Find where the given text appears and provide that cell's center as [X, Y] coordinate. 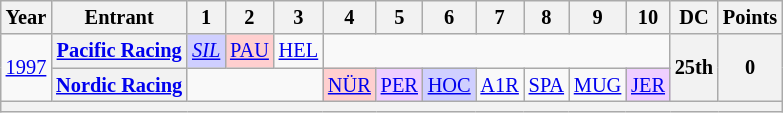
PAU [250, 51]
NÜR [350, 85]
3 [298, 17]
HEL [298, 51]
6 [450, 17]
Year [26, 17]
2 [250, 17]
HOC [450, 85]
Nordic Racing [119, 85]
A1R [500, 85]
MUG [598, 85]
SPA [546, 85]
Entrant [119, 17]
DC [694, 17]
SIL [206, 51]
0 [750, 68]
4 [350, 17]
Points [750, 17]
Pacific Racing [119, 51]
8 [546, 17]
PER [400, 85]
1997 [26, 68]
5 [400, 17]
7 [500, 17]
1 [206, 17]
25th [694, 68]
JER [648, 85]
9 [598, 17]
10 [648, 17]
